Output the (X, Y) coordinate of the center of the cell containing the given text.  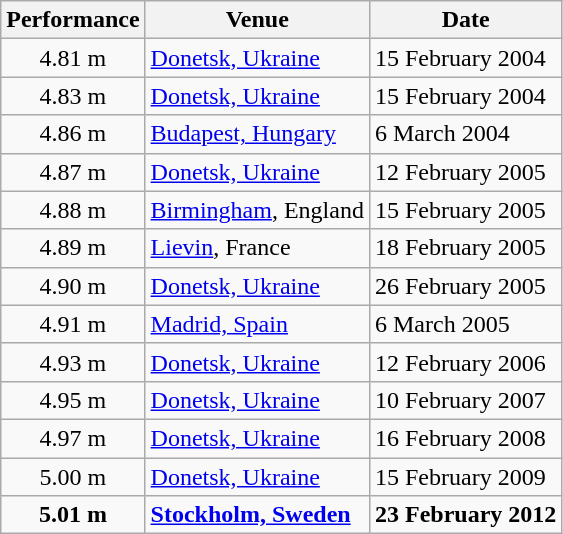
4.97 m (73, 438)
Performance (73, 20)
Venue (257, 20)
4.87 m (73, 172)
4.89 m (73, 248)
4.91 m (73, 324)
12 February 2005 (465, 172)
26 February 2005 (465, 286)
Budapest, Hungary (257, 134)
5.01 m (73, 515)
Birmingham, England (257, 210)
12 February 2006 (465, 362)
4.95 m (73, 400)
15 February 2005 (465, 210)
4.93 m (73, 362)
4.86 m (73, 134)
5.00 m (73, 477)
6 March 2005 (465, 324)
Madrid, Spain (257, 324)
Date (465, 20)
4.81 m (73, 58)
Lievin, France (257, 248)
6 March 2004 (465, 134)
4.90 m (73, 286)
18 February 2005 (465, 248)
16 February 2008 (465, 438)
10 February 2007 (465, 400)
Stockholm, Sweden (257, 515)
15 February 2009 (465, 477)
4.83 m (73, 96)
4.88 m (73, 210)
23 February 2012 (465, 515)
